Search for the cell housing the specified text and yield its (x, y) center coordinate. 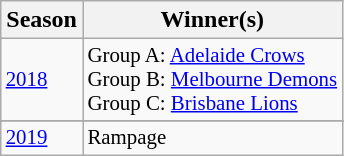
Group A: Adelaide CrowsGroup B: Melbourne DemonsGroup C: Brisbane Lions (212, 80)
Winner(s) (212, 20)
Season (42, 20)
2018 (42, 80)
Rampage (212, 138)
2019 (42, 138)
